Pinpoint the cell where the given text exists, returning its [x, y] midpoint coordinate. 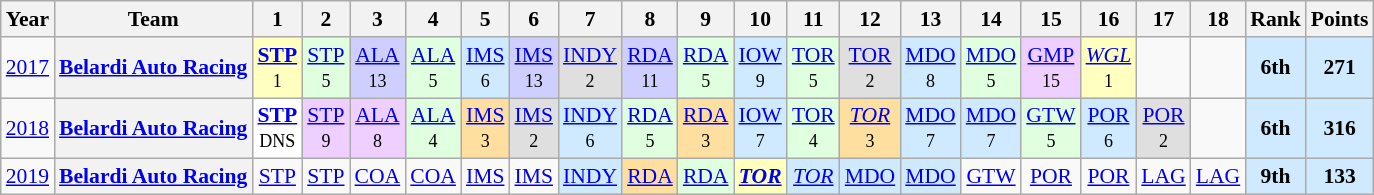
IOW9 [760, 68]
ALA13 [378, 68]
7 [590, 19]
133 [1340, 177]
15 [1050, 19]
1 [277, 19]
2018 [28, 128]
Points [1340, 19]
12 [870, 19]
16 [1109, 19]
IOW7 [760, 128]
STP1 [277, 68]
ALA5 [433, 68]
POR2 [1163, 128]
INDY [590, 177]
IMS13 [534, 68]
INDY2 [590, 68]
17 [1163, 19]
Team [153, 19]
13 [930, 19]
TOR4 [814, 128]
14 [992, 19]
9 [706, 19]
271 [1340, 68]
RDA3 [706, 128]
9th [1276, 177]
8 [650, 19]
4 [433, 19]
10 [760, 19]
3 [378, 19]
WGL1 [1109, 68]
Rank [1276, 19]
IMS6 [486, 68]
TOR2 [870, 68]
11 [814, 19]
RDA11 [650, 68]
MDO8 [930, 68]
5 [486, 19]
2019 [28, 177]
GTW5 [1050, 128]
6 [534, 19]
ALA8 [378, 128]
2 [326, 19]
POR6 [1109, 128]
316 [1340, 128]
STPDNS [277, 128]
ALA4 [433, 128]
MDO5 [992, 68]
STP9 [326, 128]
TOR3 [870, 128]
IMS3 [486, 128]
GMP15 [1050, 68]
2017 [28, 68]
STP5 [326, 68]
Year [28, 19]
18 [1218, 19]
IMS2 [534, 128]
INDY6 [590, 128]
TOR5 [814, 68]
GTW [992, 177]
